Search for the cell housing the specified text and yield its [X, Y] center coordinate. 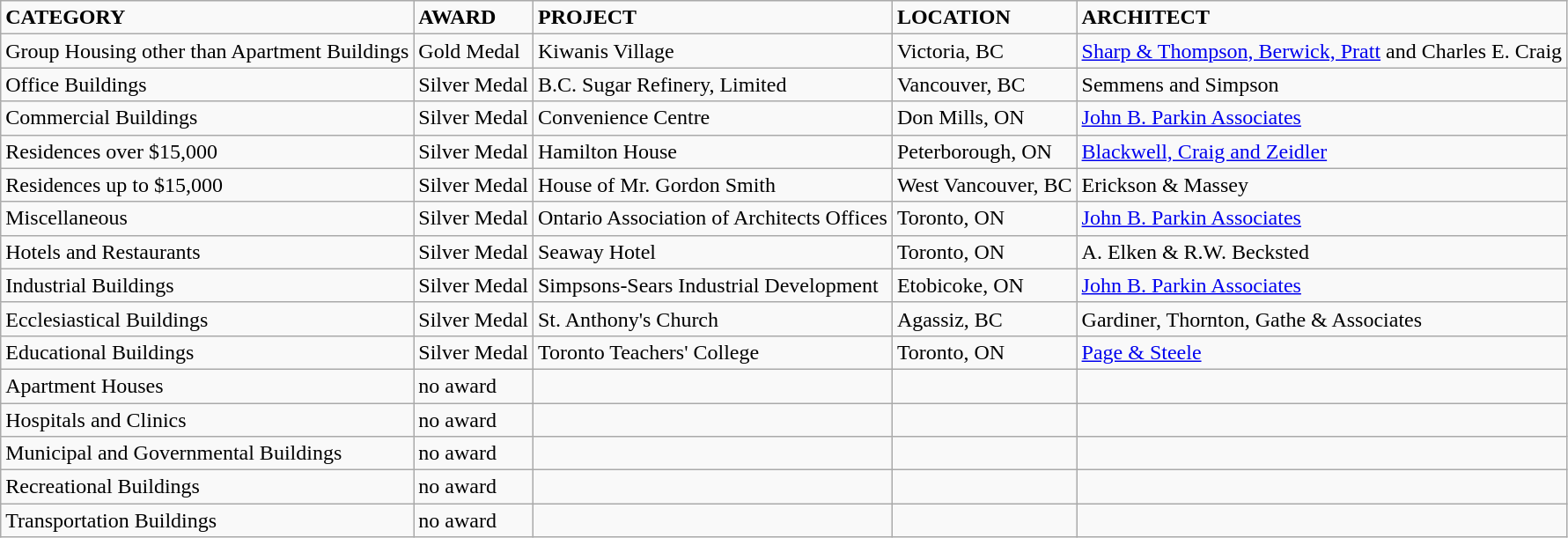
Seaway Hotel [712, 252]
Semmens and Simpson [1322, 85]
Peterborough, ON [984, 151]
Gardiner, Thornton, Gathe & Associates [1322, 319]
Educational Buildings [208, 352]
Blackwell, Craig and Zeidler [1322, 151]
Municipal and Governmental Buildings [208, 453]
Residences up to $15,000 [208, 185]
Don Mills, ON [984, 118]
West Vancouver, BC [984, 185]
CATEGORY [208, 18]
Simpsons-Sears Industrial Development [712, 285]
A. Elken & R.W. Becksted [1322, 252]
Sharp & Thompson, Berwick, Pratt and Charles E. Craig [1322, 51]
Industrial Buildings [208, 285]
Kiwanis Village [712, 51]
House of Mr. Gordon Smith [712, 185]
Residences over $15,000 [208, 151]
Group Housing other than Apartment Buildings [208, 51]
Toronto Teachers' College [712, 352]
Convenience Centre [712, 118]
Commercial Buildings [208, 118]
LOCATION [984, 18]
Recreational Buildings [208, 487]
Etobicoke, ON [984, 285]
Page & Steele [1322, 352]
Erickson & Massey [1322, 185]
Ecclesiastical Buildings [208, 319]
Ontario Association of Architects Offices [712, 218]
Hotels and Restaurants [208, 252]
B.C. Sugar Refinery, Limited [712, 85]
Hospitals and Clinics [208, 420]
Transportation Buildings [208, 520]
Vancouver, BC [984, 85]
Apartment Houses [208, 386]
Victoria, BC [984, 51]
AWARD [474, 18]
Miscellaneous [208, 218]
Gold Medal [474, 51]
ARCHITECT [1322, 18]
PROJECT [712, 18]
St. Anthony's Church [712, 319]
Hamilton House [712, 151]
Office Buildings [208, 85]
Agassiz, BC [984, 319]
